Return [x, y] of the center of cell containing provided text 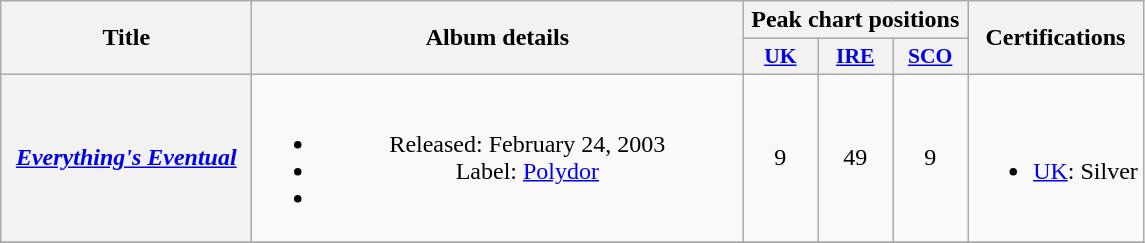
UK: Silver [1056, 158]
Title [126, 38]
UK [780, 57]
Peak chart positions [856, 20]
Album details [498, 38]
IRE [856, 57]
SCO [930, 57]
Everything's Eventual [126, 158]
49 [856, 158]
Certifications [1056, 38]
Released: February 24, 2003Label: Polydor [498, 158]
